For the text-containing cell, return its midpoint in (X, Y) coordinate format. 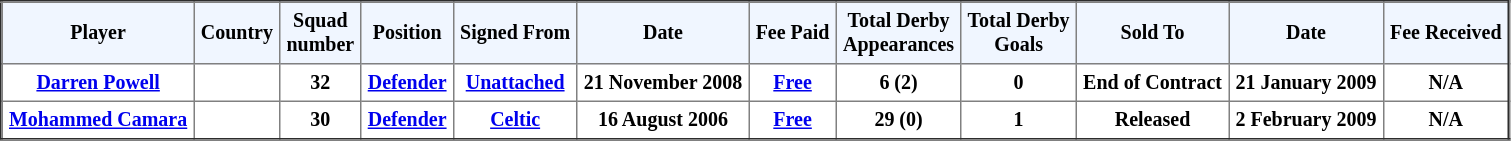
2 February 2009 (1306, 120)
30 (320, 120)
End of Contract (1152, 83)
Released (1152, 120)
32 (320, 83)
Squadnumber (320, 33)
21 November 2008 (663, 83)
Total DerbyAppearances (898, 33)
Position (407, 33)
Celtic (515, 120)
21 January 2009 (1306, 83)
29 (0) (898, 120)
16 August 2006 (663, 120)
Unattached (515, 83)
Fee Paid (792, 33)
Darren Powell (98, 83)
Mohammed Camara (98, 120)
0 (1019, 83)
1 (1019, 120)
Total Derby Goals (1019, 33)
Fee Received (1446, 33)
Country (237, 33)
Sold To (1152, 33)
6 (2) (898, 83)
Player (98, 33)
Signed From (515, 33)
